Search for the cell housing the specified text and yield its (X, Y) center coordinate. 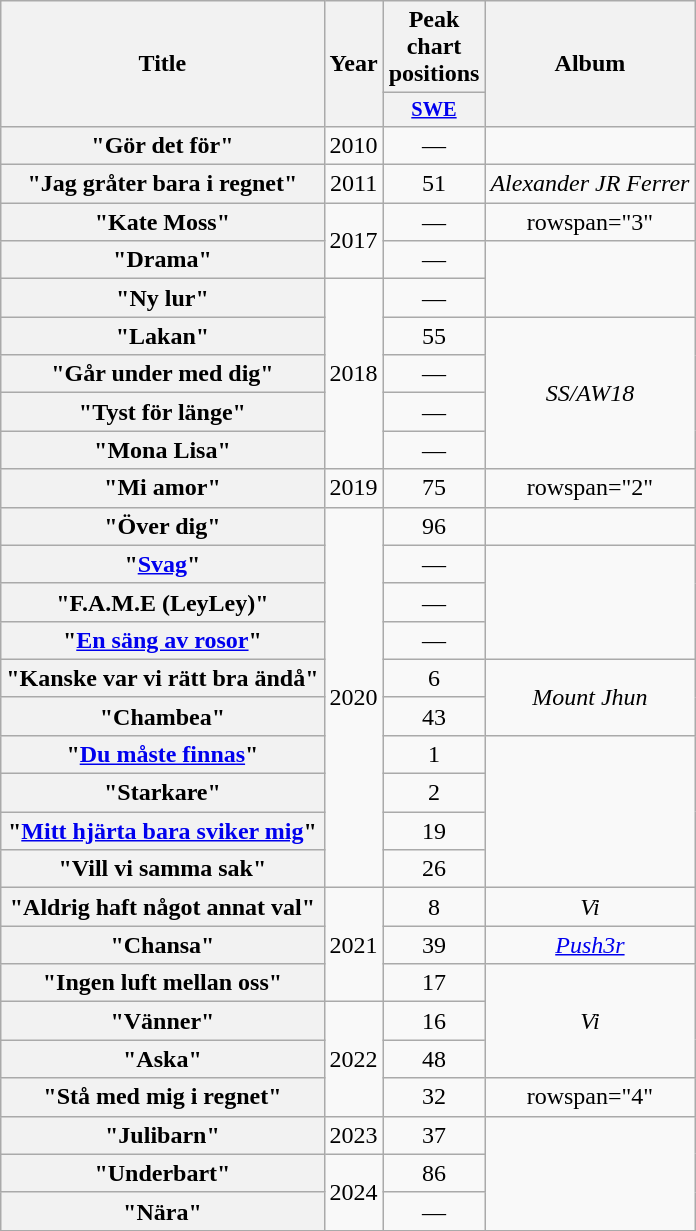
"Ny lur" (162, 298)
Alexander JR Ferrer (590, 184)
"Vill vi samma sak" (162, 869)
Year (354, 64)
"F.A.M.E (LeyLey)" (162, 602)
6 (434, 678)
"Starkare" (162, 793)
"Nära" (162, 1211)
rowspan="2" (590, 488)
"Kanske var vi rätt bra ändå" (162, 678)
2018 (354, 374)
"Mi amor" (162, 488)
17 (434, 983)
"Drama" (162, 260)
"Mitt hjärta bara sviker mig" (162, 831)
"Mona Lisa" (162, 450)
"Kate Moss" (162, 222)
Title (162, 64)
96 (434, 526)
"Chansa" (162, 945)
"Svag" (162, 564)
16 (434, 1021)
Push3r (590, 945)
"Underbart" (162, 1173)
43 (434, 716)
SWE (434, 110)
"Gör det för" (162, 145)
"Lakan" (162, 336)
26 (434, 869)
2024 (354, 1192)
"En säng av rosor" (162, 640)
32 (434, 1097)
51 (434, 184)
37 (434, 1135)
"Tyst för länge" (162, 412)
39 (434, 945)
"Chambea" (162, 716)
19 (434, 831)
75 (434, 488)
2019 (354, 488)
"Ingen luft mellan oss" (162, 983)
Album (590, 64)
Peak chart positions (434, 47)
"Julibarn" (162, 1135)
"Går under med dig" (162, 374)
8 (434, 907)
2017 (354, 241)
2011 (354, 184)
rowspan="4" (590, 1097)
"Aska" (162, 1059)
2 (434, 793)
1 (434, 754)
"Över dig" (162, 526)
"Vänner" (162, 1021)
2023 (354, 1135)
"Du måste finnas" (162, 754)
SS/AW18 (590, 393)
48 (434, 1059)
55 (434, 336)
Mount Jhun (590, 697)
2022 (354, 1059)
rowspan="3" (590, 222)
"Aldrig haft något annat val" (162, 907)
2021 (354, 945)
2010 (354, 145)
2020 (354, 698)
86 (434, 1173)
"Stå med mig i regnet" (162, 1097)
"Jag gråter bara i regnet" (162, 184)
